Determine the [x, y] coordinate at the center of the cell enclosing the given text.  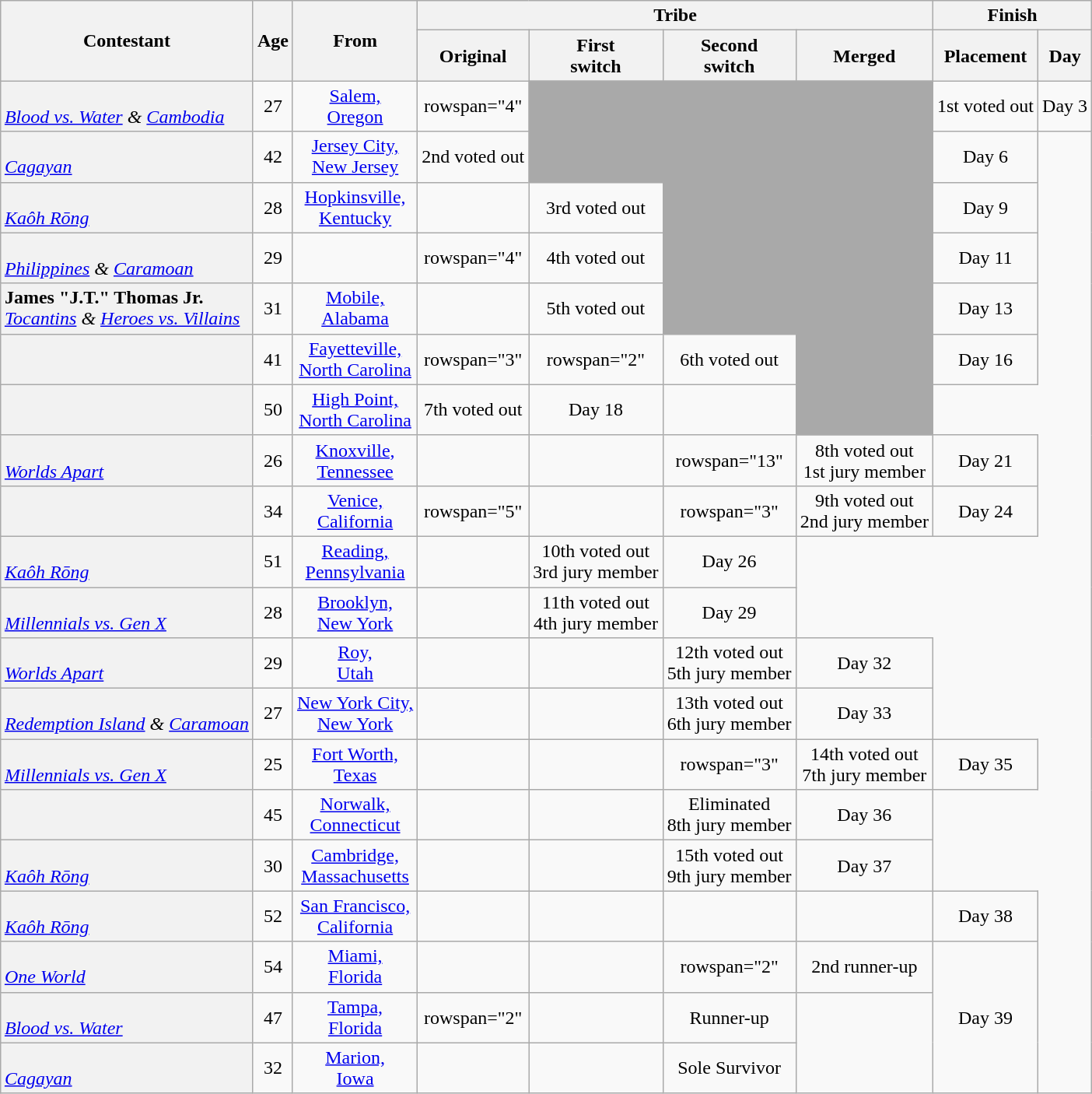
Tribe [675, 16]
32 [272, 1068]
31 [272, 308]
Day 18 [596, 409]
41 [272, 359]
Day [1066, 56]
Tampa,Florida [355, 1018]
Redemption Island & Caramoan [126, 714]
2nd runner-up [864, 966]
Age [272, 40]
Jersey City,New Jersey [355, 157]
Day 11 [985, 258]
Runner-up [730, 1018]
45 [272, 815]
42 [272, 157]
Secondswitch [730, 56]
1st voted out [985, 106]
Day 21 [985, 461]
Firstswitch [596, 56]
6th voted out [730, 359]
54 [272, 966]
Knoxville,Tennessee [355, 461]
Day 29 [730, 612]
Venice,California [355, 510]
30 [272, 865]
rowspan="13" [730, 461]
New York City,New York [355, 714]
5th voted out [596, 308]
52 [272, 917]
Day 38 [985, 917]
3rd voted out [596, 207]
13th voted out6th jury member [730, 714]
34 [272, 510]
One World [126, 966]
12th voted out5th jury member [730, 663]
Miami,Florida [355, 966]
Day 13 [985, 308]
Day 16 [985, 359]
Day 6 [985, 157]
8th voted out1st jury member [864, 461]
Finish [1012, 16]
From [355, 40]
Day 36 [864, 815]
Merged [864, 56]
Day 37 [864, 865]
Day 35 [985, 764]
2nd voted out [473, 157]
Philippines & Caramoan [126, 258]
Day 32 [864, 663]
Original [473, 56]
Hopkinsville,Kentucky [355, 207]
Day 33 [864, 714]
Contestant [126, 40]
15th voted out9th jury member [730, 865]
Blood vs. Water & Cambodia [126, 106]
Cambridge,Massachusetts [355, 865]
Sole Survivor [730, 1068]
Day 3 [1066, 106]
11th voted out4th jury member [596, 612]
Roy,Utah [355, 663]
James "J.T." Thomas Jr.Tocantins & Heroes vs. Villains [126, 308]
4th voted out [596, 258]
Fort Worth,Texas [355, 764]
Fayetteville,North Carolina [355, 359]
Day 26 [730, 562]
San Francisco,California [355, 917]
Salem,Oregon [355, 106]
50 [272, 409]
47 [272, 1018]
Placement [985, 56]
Marion,Iowa [355, 1068]
51 [272, 562]
Brooklyn,New York [355, 612]
Eliminated8th jury member [730, 815]
10th voted out3rd jury member [596, 562]
High Point,North Carolina [355, 409]
rowspan="5" [473, 510]
Day 24 [985, 510]
Day 9 [985, 207]
14th voted out7th jury member [864, 764]
Day 39 [985, 1018]
Mobile,Alabama [355, 308]
Reading,Pennsylvania [355, 562]
9th voted out2nd jury member [864, 510]
7th voted out [473, 409]
26 [272, 461]
Norwalk,Connecticut [355, 815]
Blood vs. Water [126, 1018]
25 [272, 764]
